Identify which cell holds the provided text, then report its (x, y) central coordinate. 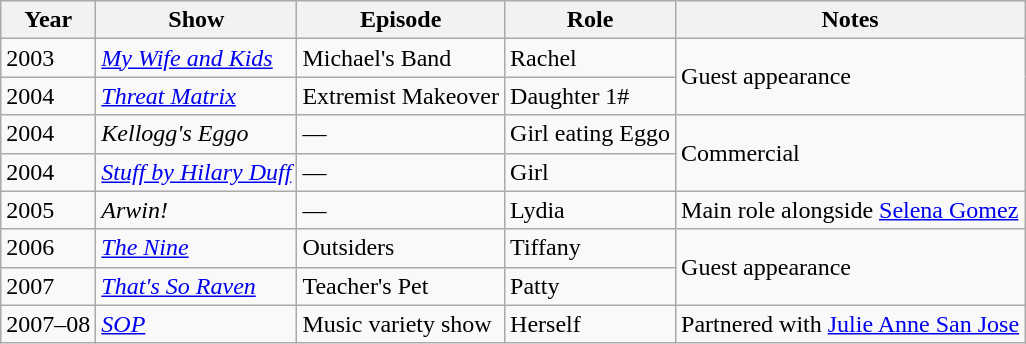
Role (590, 20)
Girl (590, 172)
Girl eating Eggo (590, 134)
2003 (48, 58)
Threat Matrix (196, 96)
My Wife and Kids (196, 58)
Year (48, 20)
Show (196, 20)
Episode (401, 20)
Notes (850, 20)
The Nine (196, 248)
Outsiders (401, 248)
Patty (590, 286)
Teacher's Pet (401, 286)
That's So Raven (196, 286)
Arwin! (196, 210)
Herself (590, 324)
Michael's Band (401, 58)
Stuff by Hilary Duff (196, 172)
Music variety show (401, 324)
2007 (48, 286)
2006 (48, 248)
Extremist Makeover (401, 96)
Main role alongside Selena Gomez (850, 210)
2005 (48, 210)
Kellogg's Eggo (196, 134)
Partnered with Julie Anne San Jose (850, 324)
SOP (196, 324)
Daughter 1# (590, 96)
Rachel (590, 58)
Lydia (590, 210)
Tiffany (590, 248)
Commercial (850, 153)
2007–08 (48, 324)
